Identify which cell holds the provided text, then report its [X, Y] central coordinate. 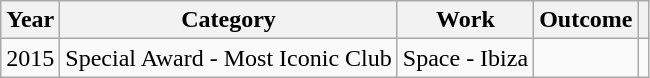
2015 [30, 58]
Year [30, 20]
Special Award - Most Iconic Club [228, 58]
Space - Ibiza [465, 58]
Outcome [586, 20]
Work [465, 20]
Category [228, 20]
